Output the [X, Y] coordinate of the center of the cell containing the given text.  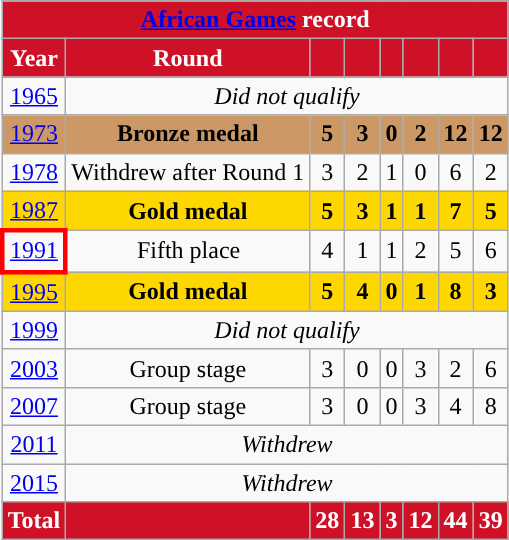
7 [456, 211]
1965 [34, 96]
Year [34, 58]
African Games record [255, 20]
1991 [34, 252]
1999 [34, 330]
39 [490, 521]
Bronze medal [188, 134]
28 [328, 521]
44 [456, 521]
13 [362, 521]
1978 [34, 172]
2011 [34, 444]
Withdrew after Round 1 [188, 172]
1995 [34, 292]
1987 [34, 211]
Round [188, 58]
1973 [34, 134]
2007 [34, 406]
2015 [34, 483]
Total [34, 521]
2003 [34, 368]
Fifth place [188, 252]
